Identify which cell holds the provided text, then report its [x, y] central coordinate. 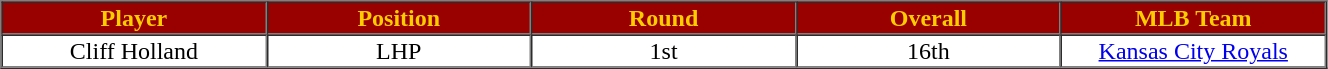
1st [664, 50]
Kansas City Royals [1194, 50]
Position [398, 18]
Round [664, 18]
16th [928, 50]
MLB Team [1194, 18]
LHP [398, 50]
Overall [928, 18]
Cliff Holland [134, 50]
Player [134, 18]
